Output the (x, y) coordinate of the center of the cell containing the given text.  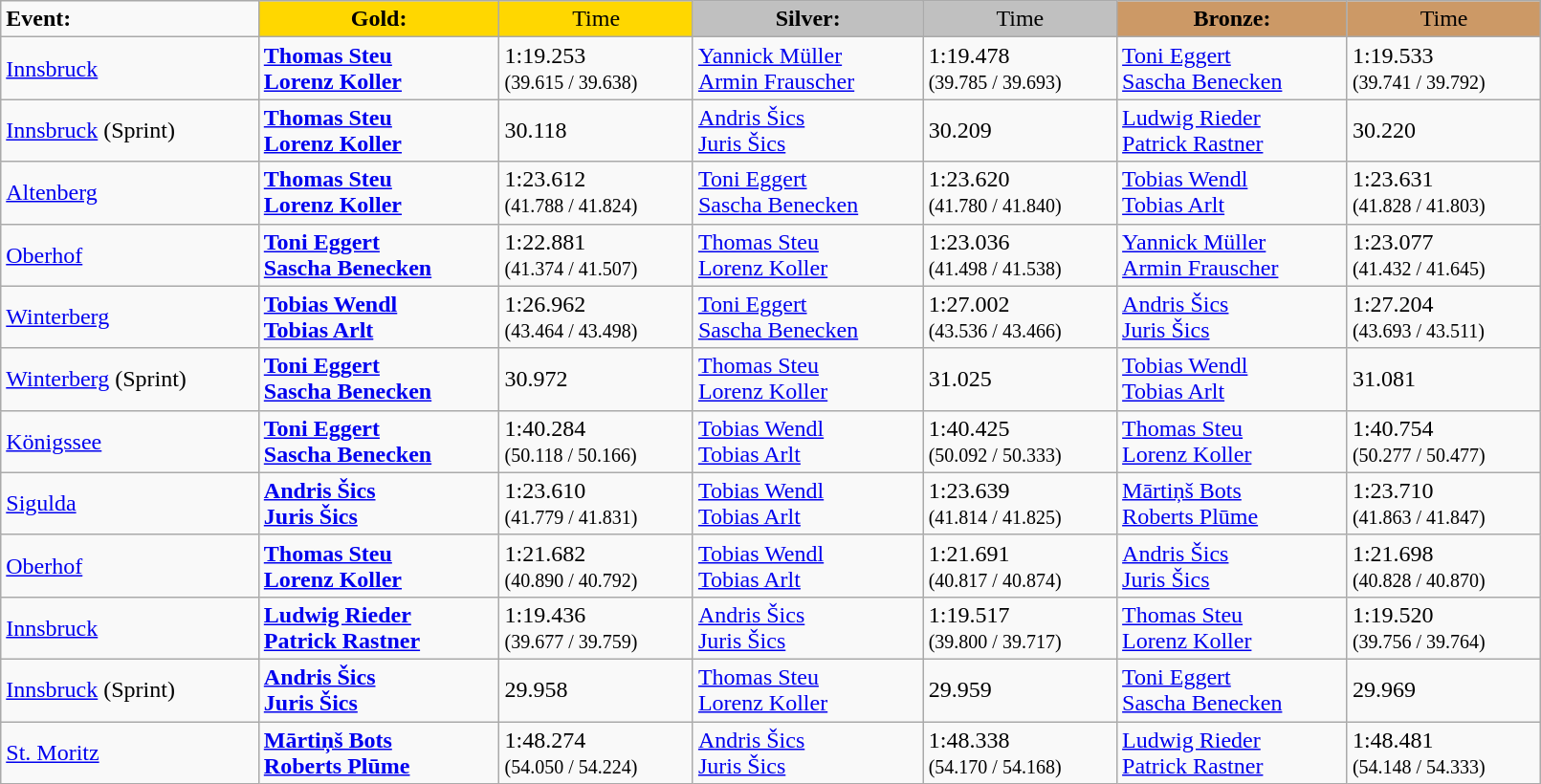
1:27.204(43.693 / 43.511) (1443, 317)
1:23.631(41.828 / 41.803) (1443, 193)
1:48.338(54.170 / 54.168) (1020, 751)
1:21.691(40.817 / 40.874) (1020, 566)
30.972 (596, 379)
1:40.754(50.277 / 50.477) (1443, 442)
1:23.077(41.432 / 41.645) (1443, 254)
1:27.002(43.536 / 43.466) (1020, 317)
Event: (130, 19)
29.969 (1443, 690)
1:48.481(54.148 / 54.333) (1443, 751)
30.118 (596, 130)
1:23.620(41.780 / 41.840) (1020, 193)
1:23.610(41.779 / 41.831) (596, 503)
1:23.612(41.788 / 41.824) (596, 193)
1:48.274(54.050 / 54.224) (596, 751)
1:22.881(41.374 / 41.507) (596, 254)
1:19.517(39.800 / 39.717) (1020, 627)
Sigulda (130, 503)
1:26.962(43.464 / 43.498) (596, 317)
Altenberg (130, 193)
1:19.520(39.756 / 39.764) (1443, 627)
30.220 (1443, 130)
St. Moritz (130, 751)
Gold: (379, 19)
Bronze: (1232, 19)
1:19.253(39.615 / 39.638) (596, 69)
1:23.639(41.814 / 41.825) (1020, 503)
29.958 (596, 690)
1:40.425(50.092 / 50.333) (1020, 442)
31.025 (1020, 379)
1:23.036(41.498 / 41.538) (1020, 254)
Silver: (807, 19)
1:19.478(39.785 / 39.693) (1020, 69)
Winterberg (Sprint) (130, 379)
1:19.533(39.741 / 39.792) (1443, 69)
30.209 (1020, 130)
29.959 (1020, 690)
Winterberg (130, 317)
1:40.284(50.118 / 50.166) (596, 442)
1:23.710(41.863 / 41.847) (1443, 503)
1:21.698(40.828 / 40.870) (1443, 566)
1:19.436(39.677 / 39.759) (596, 627)
31.081 (1443, 379)
1:21.682(40.890 / 40.792) (596, 566)
Königssee (130, 442)
